Extract the (x, y) coordinate from the center of the cell holding the provided text.  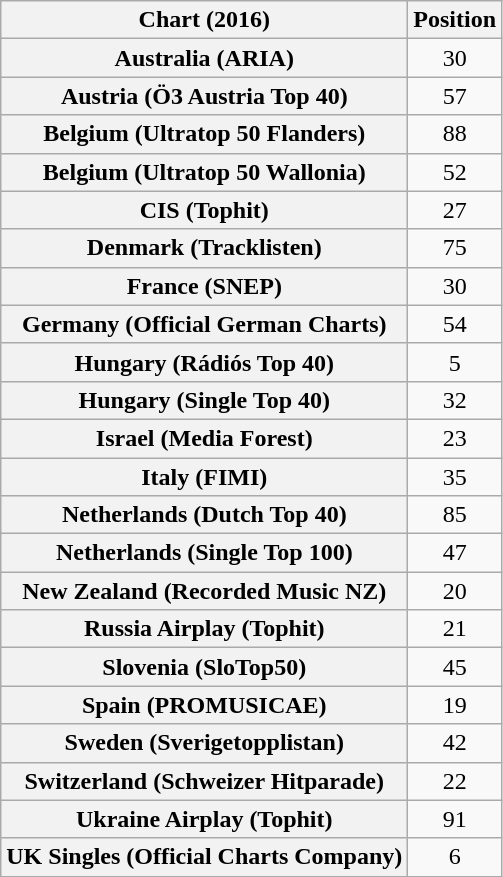
75 (455, 248)
Italy (FIMI) (204, 477)
France (SNEP) (204, 286)
Denmark (Tracklisten) (204, 248)
Australia (ARIA) (204, 58)
Switzerland (Schweizer Hitparade) (204, 781)
57 (455, 96)
85 (455, 515)
New Zealand (Recorded Music NZ) (204, 591)
CIS (Tophit) (204, 210)
45 (455, 667)
Belgium (Ultratop 50 Flanders) (204, 134)
21 (455, 629)
19 (455, 705)
20 (455, 591)
Chart (2016) (204, 20)
6 (455, 857)
Sweden (Sverigetopplistan) (204, 743)
Netherlands (Single Top 100) (204, 553)
Position (455, 20)
Germany (Official German Charts) (204, 324)
Belgium (Ultratop 50 Wallonia) (204, 172)
Netherlands (Dutch Top 40) (204, 515)
Russia Airplay (Tophit) (204, 629)
UK Singles (Official Charts Company) (204, 857)
Hungary (Single Top 40) (204, 400)
54 (455, 324)
Hungary (Rádiós Top 40) (204, 362)
5 (455, 362)
Spain (PROMUSICAE) (204, 705)
42 (455, 743)
Austria (Ö3 Austria Top 40) (204, 96)
35 (455, 477)
52 (455, 172)
27 (455, 210)
23 (455, 438)
22 (455, 781)
91 (455, 819)
Ukraine Airplay (Tophit) (204, 819)
Slovenia (SloTop50) (204, 667)
Israel (Media Forest) (204, 438)
88 (455, 134)
32 (455, 400)
47 (455, 553)
